Scan for the cell matching the given text and deliver its [x, y] coordinate at center. 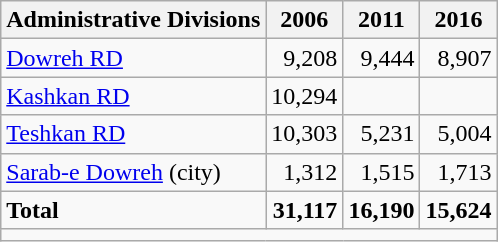
Administrative Divisions [134, 20]
Teshkan RD [134, 134]
8,907 [458, 58]
1,312 [304, 172]
1,515 [382, 172]
2011 [382, 20]
16,190 [382, 210]
9,444 [382, 58]
15,624 [458, 210]
5,231 [382, 134]
31,117 [304, 210]
2016 [458, 20]
2006 [304, 20]
Dowreh RD [134, 58]
9,208 [304, 58]
Sarab-e Dowreh (city) [134, 172]
10,303 [304, 134]
5,004 [458, 134]
Total [134, 210]
10,294 [304, 96]
Kashkan RD [134, 96]
1,713 [458, 172]
